Capture the cell that displays the provided text and extract its (x, y) central coordinate. 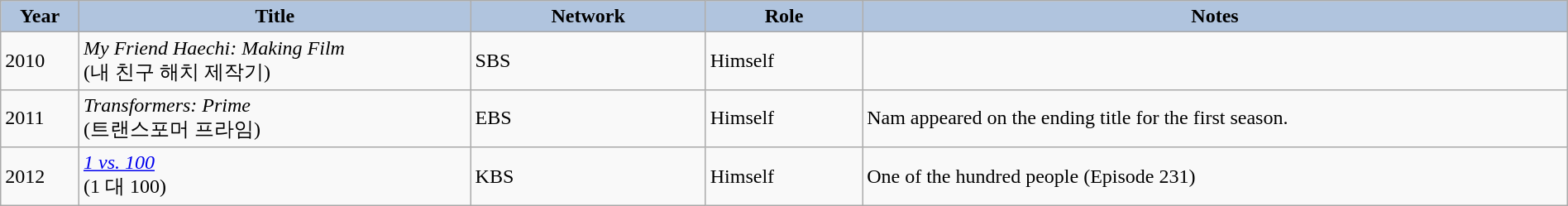
2012 (40, 176)
SBS (588, 61)
Year (40, 17)
1 vs. 100(1 대 100) (275, 176)
Nam appeared on the ending title for the first season. (1216, 118)
My Friend Haechi: Making Film(내 친구 해치 제작기) (275, 61)
Network (588, 17)
EBS (588, 118)
2011 (40, 118)
KBS (588, 176)
One of the hundred people (Episode 231) (1216, 176)
2010 (40, 61)
Role (784, 17)
Notes (1216, 17)
Transformers: Prime(트랜스포머 프라임) (275, 118)
Title (275, 17)
